Capture the cell that displays the provided text and extract its (X, Y) central coordinate. 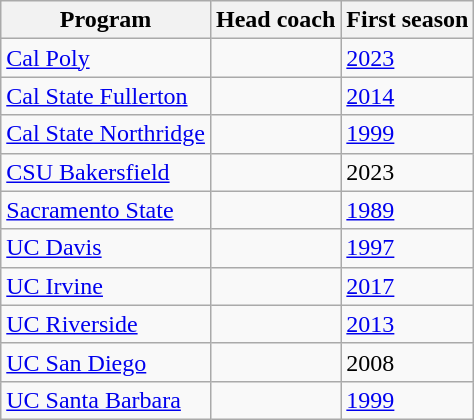
Program (106, 20)
Cal State Northridge (106, 134)
2017 (408, 286)
UC San Diego (106, 362)
First season (408, 20)
UC Santa Barbara (106, 400)
Head coach (275, 20)
UC Davis (106, 248)
1997 (408, 248)
2008 (408, 362)
CSU Bakersfield (106, 172)
Cal State Fullerton (106, 96)
Cal Poly (106, 58)
1989 (408, 210)
2013 (408, 324)
2014 (408, 96)
UC Irvine (106, 286)
UC Riverside (106, 324)
Sacramento State (106, 210)
